Extract the (x, y) coordinate from the center of the cell holding the provided text.  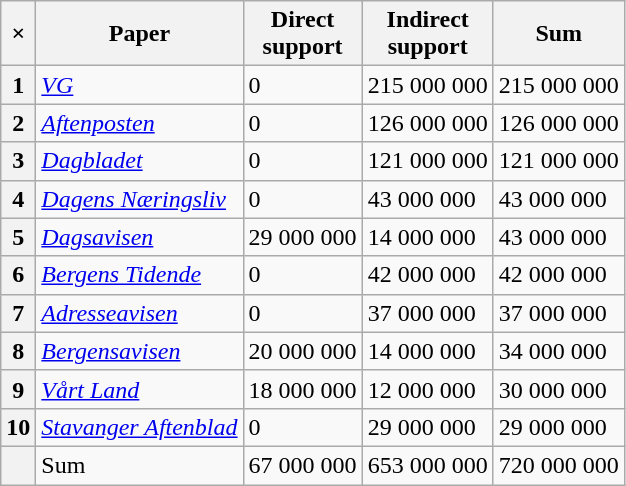
Bergens Tidende (140, 275)
9 (18, 389)
67 000 000 (302, 465)
12 000 000 (428, 389)
Dagsavisen (140, 237)
Vårt Land (140, 389)
Bergensavisen (140, 351)
7 (18, 313)
30 000 000 (558, 389)
Aftenposten (140, 123)
Dagens Næringsliv (140, 199)
Adresseavisen (140, 313)
VG (140, 85)
3 (18, 161)
Direct support (302, 34)
Indirect support (428, 34)
Stavanger Aftenblad (140, 427)
18 000 000 (302, 389)
2 (18, 123)
6 (18, 275)
34 000 000 (558, 351)
8 (18, 351)
653 000 000 (428, 465)
1 (18, 85)
Paper (140, 34)
4 (18, 199)
Dagbladet (140, 161)
20 000 000 (302, 351)
5 (18, 237)
10 (18, 427)
720 000 000 (558, 465)
× (18, 34)
